Provide the [X, Y] coordinate of the cell's center where the given text is located.  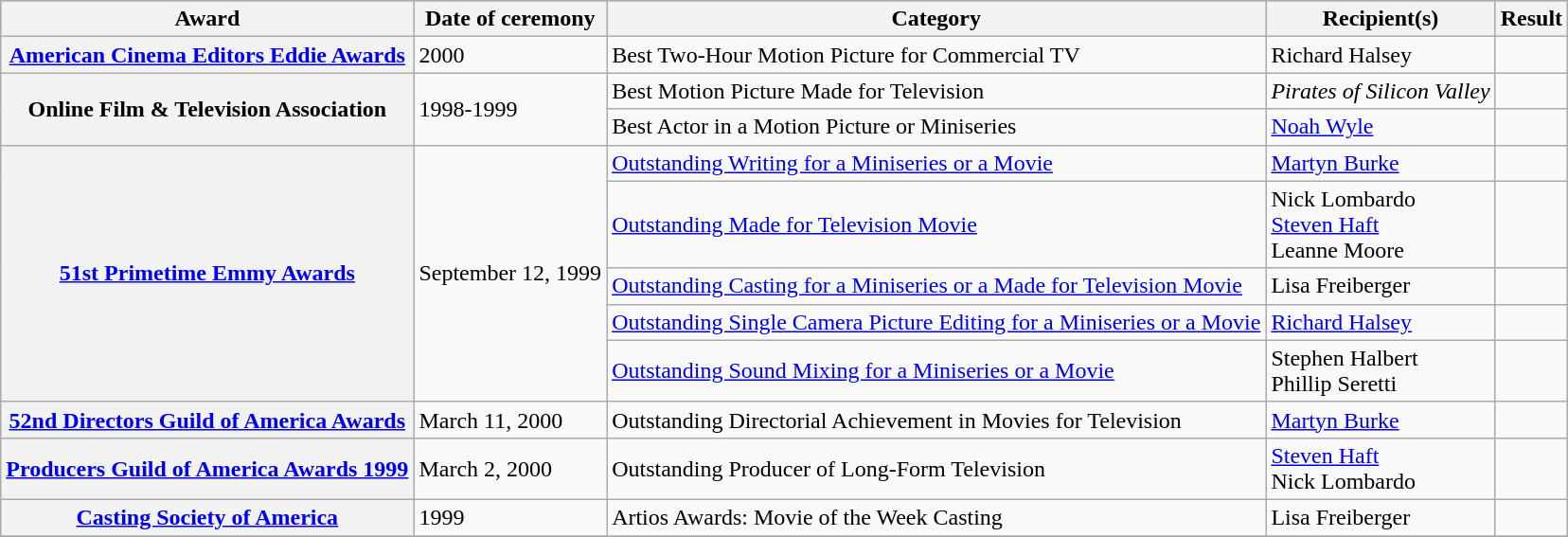
Category [936, 19]
Date of ceremony [510, 19]
Recipient(s) [1381, 19]
March 2, 2000 [510, 468]
Noah Wyle [1381, 127]
Steven Haft Nick Lombardo [1381, 468]
1999 [510, 517]
51st Primetime Emmy Awards [207, 273]
Best Actor in a Motion Picture or Miniseries [936, 127]
Outstanding Directorial Achievement in Movies for Television [936, 420]
Best Motion Picture Made for Television [936, 91]
Outstanding Sound Mixing for a Miniseries or a Movie [936, 371]
March 11, 2000 [510, 420]
Casting Society of America [207, 517]
Online Film & Television Association [207, 109]
Stephen HalbertPhillip Seretti [1381, 371]
Outstanding Casting for a Miniseries or a Made for Television Movie [936, 286]
Outstanding Made for Television Movie [936, 224]
2000 [510, 55]
Result [1531, 19]
Best Two-Hour Motion Picture for Commercial TV [936, 55]
American Cinema Editors Eddie Awards [207, 55]
Outstanding Producer of Long-Form Television [936, 468]
1998-1999 [510, 109]
September 12, 1999 [510, 273]
Producers Guild of America Awards 1999 [207, 468]
Pirates of Silicon Valley [1381, 91]
Artios Awards: Movie of the Week Casting [936, 517]
Outstanding Single Camera Picture Editing for a Miniseries or a Movie [936, 322]
Outstanding Writing for a Miniseries or a Movie [936, 163]
Nick LombardoSteven HaftLeanne Moore [1381, 224]
52nd Directors Guild of America Awards [207, 420]
Award [207, 19]
